Output the (X, Y) coordinate of the center of the cell containing the given text.  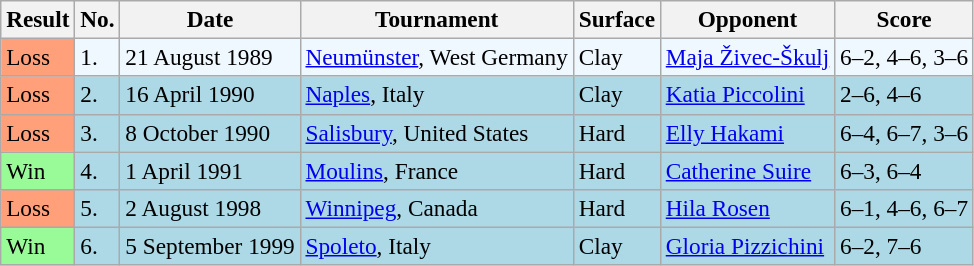
16 April 1990 (210, 95)
Result (38, 19)
6–4, 6–7, 3–6 (904, 133)
6–2, 7–6 (904, 246)
Neumünster, West Germany (436, 57)
Maja Živec-Škulj (747, 57)
Winnipeg, Canada (436, 208)
5. (98, 208)
2. (98, 95)
Spoleto, Italy (436, 246)
6–1, 4–6, 6–7 (904, 208)
6–2, 4–6, 3–6 (904, 57)
1 April 1991 (210, 170)
Moulins, France (436, 170)
4. (98, 170)
1. (98, 57)
Salisbury, United States (436, 133)
Tournament (436, 19)
Naples, Italy (436, 95)
6–3, 6–4 (904, 170)
21 August 1989 (210, 57)
Katia Piccolini (747, 95)
Hila Rosen (747, 208)
6. (98, 246)
No. (98, 19)
Catherine Suire (747, 170)
Score (904, 19)
2–6, 4–6 (904, 95)
3. (98, 133)
2 August 1998 (210, 208)
5 September 1999 (210, 246)
8 October 1990 (210, 133)
Surface (616, 19)
Opponent (747, 19)
Date (210, 19)
Elly Hakami (747, 133)
Gloria Pizzichini (747, 246)
